Detect which cell encompasses the target text, then output its [x, y] center coordinate. 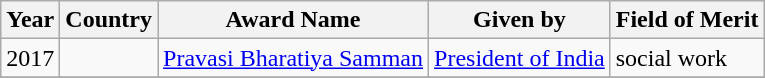
Award Name [294, 20]
President of India [520, 58]
Pravasi Bharatiya Samman [294, 58]
Year [30, 20]
Given by [520, 20]
2017 [30, 58]
Field of Merit [687, 20]
Country [109, 20]
social work [687, 58]
